Scan for the cell matching the given text and deliver its [x, y] coordinate at center. 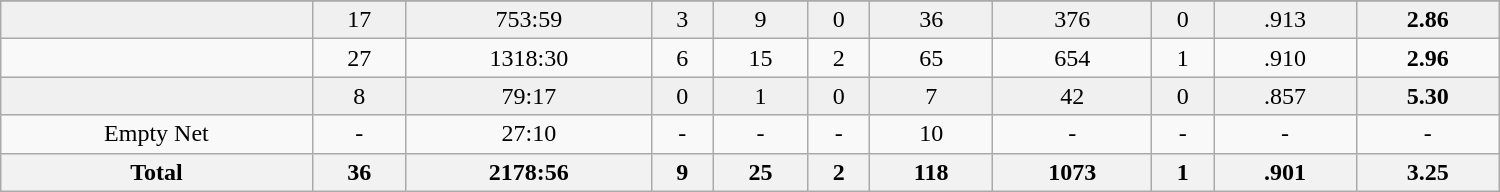
118 [932, 172]
Total [156, 172]
.910 [1286, 58]
27 [359, 58]
65 [932, 58]
654 [1072, 58]
.901 [1286, 172]
1073 [1072, 172]
6 [682, 58]
2178:56 [528, 172]
79:17 [528, 96]
15 [760, 58]
8 [359, 96]
3.25 [1428, 172]
42 [1072, 96]
Empty Net [156, 134]
5.30 [1428, 96]
2.86 [1428, 20]
3 [682, 20]
1318:30 [528, 58]
.913 [1286, 20]
376 [1072, 20]
10 [932, 134]
7 [932, 96]
753:59 [528, 20]
25 [760, 172]
2.96 [1428, 58]
27:10 [528, 134]
17 [359, 20]
.857 [1286, 96]
